Return the (X, Y) coordinate for the center point of the cell that contains the specified text.  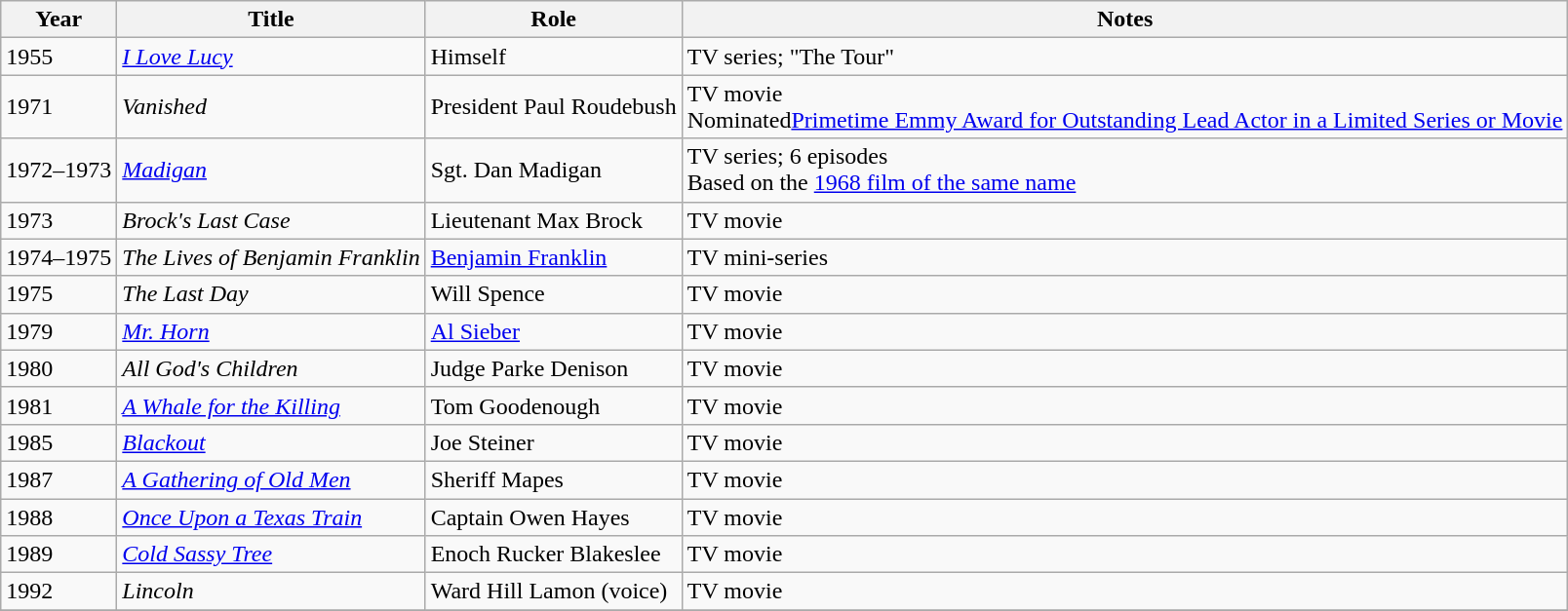
Role (554, 19)
Brock's Last Case (271, 220)
Enoch Rucker Blakeslee (554, 554)
Blackout (271, 442)
The Last Day (271, 294)
Madigan (271, 170)
Sheriff Mapes (554, 479)
Judge Parke Denison (554, 368)
All God's Children (271, 368)
The Lives of Benjamin Franklin (271, 257)
A Whale for the Killing (271, 405)
Will Spence (554, 294)
Cold Sassy Tree (271, 554)
1981 (59, 405)
TV mini-series (1125, 257)
1987 (59, 479)
Once Upon a Texas Train (271, 517)
Ward Hill Lamon (voice) (554, 592)
Himself (554, 57)
Joe Steiner (554, 442)
Notes (1125, 19)
1992 (59, 592)
TV movieNominatedPrimetime Emmy Award for Outstanding Lead Actor in a Limited Series or Movie (1125, 107)
Benjamin Franklin (554, 257)
Lieutenant Max Brock (554, 220)
1988 (59, 517)
Mr. Horn (271, 331)
1989 (59, 554)
Captain Owen Hayes (554, 517)
Sgt. Dan Madigan (554, 170)
Year (59, 19)
Title (271, 19)
1985 (59, 442)
President Paul Roudebush (554, 107)
1955 (59, 57)
TV series; "The Tour" (1125, 57)
Vanished (271, 107)
Lincoln (271, 592)
1979 (59, 331)
1971 (59, 107)
A Gathering of Old Men (271, 479)
1973 (59, 220)
Al Sieber (554, 331)
1972–1973 (59, 170)
Tom Goodenough (554, 405)
TV series; 6 episodesBased on the 1968 film of the same name (1125, 170)
1974–1975 (59, 257)
I Love Lucy (271, 57)
1975 (59, 294)
1980 (59, 368)
